Return [x, y] of the center of cell containing provided text 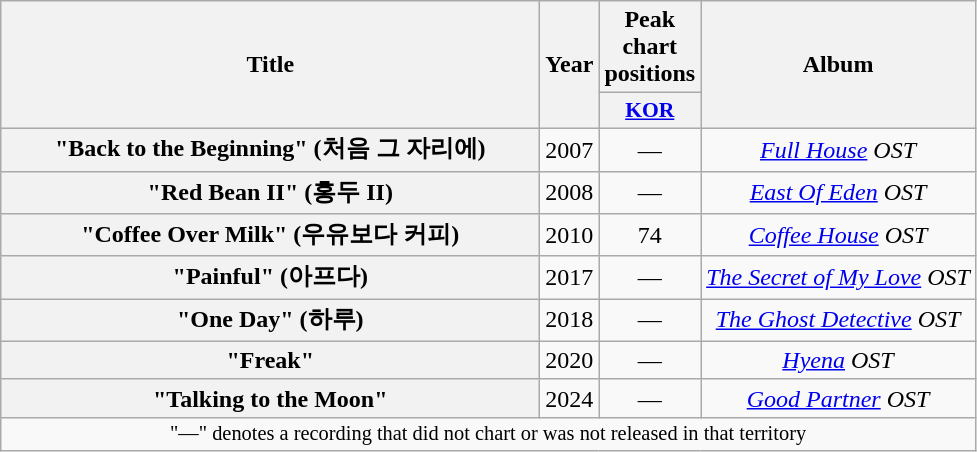
"Freak" [270, 360]
2008 [570, 192]
2017 [570, 278]
Good Partner OST [838, 398]
The Secret of My Love OST [838, 278]
2007 [570, 150]
Year [570, 65]
2024 [570, 398]
Hyena OST [838, 360]
Title [270, 65]
"Coffee Over Milk" (우유보다 커피) [270, 236]
"Talking to the Moon" [270, 398]
2010 [570, 236]
KOR [650, 111]
Coffee House OST [838, 236]
2020 [570, 360]
Full House OST [838, 150]
Peak chart positions [650, 47]
"One Day" (하루) [270, 320]
Album [838, 65]
"Red Bean II" (홍두 II) [270, 192]
"—" denotes a recording that did not chart or was not released in that territory [488, 434]
74 [650, 236]
"Painful" (아프다) [270, 278]
East Of Eden OST [838, 192]
2018 [570, 320]
"Back to the Beginning" (처음 그 자리에) [270, 150]
The Ghost Detective OST [838, 320]
